Capture the cell that displays the provided text and extract its [x, y] central coordinate. 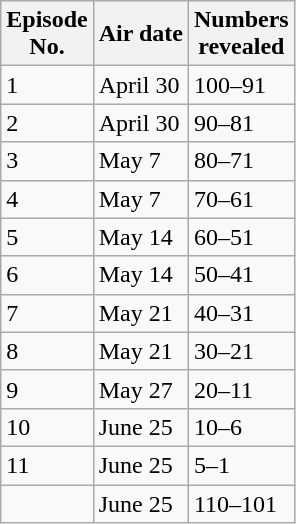
9 [47, 389]
30–21 [241, 351]
4 [47, 199]
80–71 [241, 161]
EpisodeNo. [47, 34]
11 [47, 465]
1 [47, 85]
60–51 [241, 237]
5 [47, 237]
Numbersrevealed [241, 34]
10 [47, 427]
7 [47, 313]
50–41 [241, 275]
8 [47, 351]
2 [47, 123]
20–11 [241, 389]
110–101 [241, 503]
90–81 [241, 123]
5–1 [241, 465]
May 27 [140, 389]
40–31 [241, 313]
3 [47, 161]
70–61 [241, 199]
100–91 [241, 85]
10–6 [241, 427]
6 [47, 275]
Air date [140, 34]
